Output the [X, Y] coordinate of the center of the cell containing the given text.  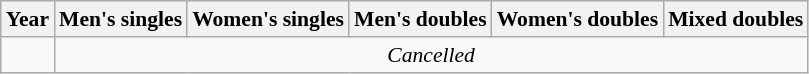
Men's singles [120, 19]
Mixed doubles [736, 19]
Men's doubles [420, 19]
Women's doubles [578, 19]
Year [28, 19]
Women's singles [268, 19]
Cancelled [431, 55]
